Identify which cell holds the provided text, then report its [X, Y] central coordinate. 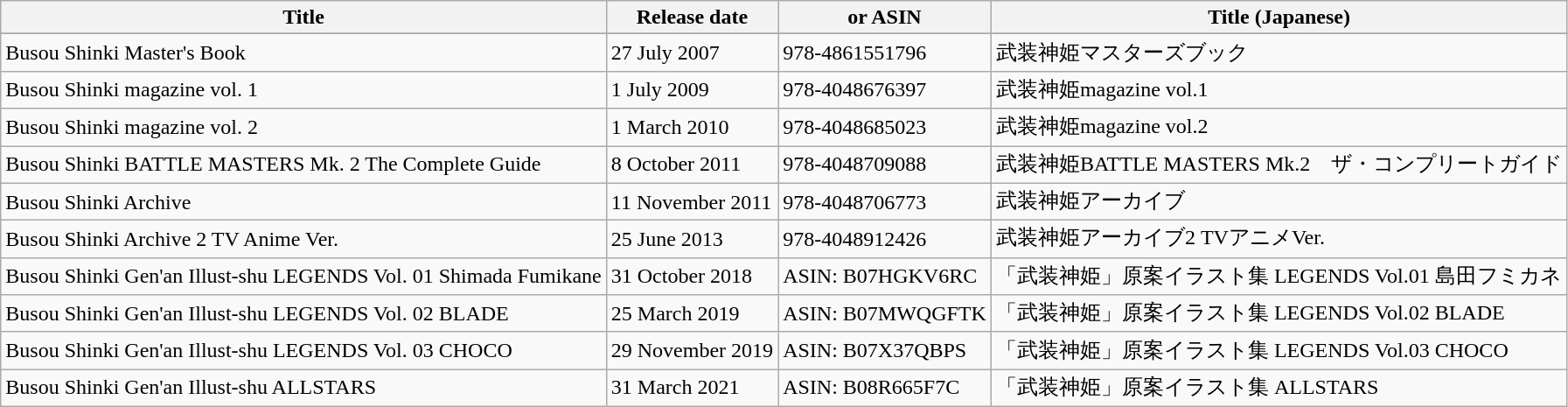
ASIN: B07X37QBPS [885, 350]
Title (Japanese) [1279, 18]
978-4048912426 [885, 240]
Busou Shinki Gen'an Illust-shu LEGENDS Vol. 03 CHOCO [304, 350]
Busou Shinki BATTLE MASTERS Mk. 2 The Complete Guide [304, 165]
Busou Shinki Master's Book [304, 53]
武装神姫アーカイブ2 TVアニメVer. [1279, 240]
31 October 2018 [692, 277]
27 July 2007 [692, 53]
8 October 2011 [692, 165]
978-4048709088 [885, 165]
29 November 2019 [692, 350]
1 July 2009 [692, 89]
Busou Shinki Archive [304, 201]
25 March 2019 [692, 313]
978-4048706773 [885, 201]
「武装神姫」原案イラスト集 LEGENDS Vol.02 BLADE [1279, 313]
978-4048676397 [885, 89]
武装神姫マスターズブック [1279, 53]
ASIN: B07HGKV6RC [885, 277]
Release date [692, 18]
ASIN: B08R665F7C [885, 389]
1 March 2010 [692, 128]
978-4048685023 [885, 128]
ASIN: B07MWQGFTK [885, 313]
25 June 2013 [692, 240]
武装神姫BATTLE MASTERS Mk.2 ザ・コンプリートガイド [1279, 165]
Busou Shinki Gen'an Illust-shu LEGENDS Vol. 02 BLADE [304, 313]
「武装神姫」原案イラスト集 LEGENDS Vol.01 島田フミカネ [1279, 277]
Busou Shinki Gen'an Illust-shu ALLSTARS [304, 389]
or ASIN [885, 18]
Busou Shinki magazine vol. 2 [304, 128]
「武装神姫」原案イラスト集 LEGENDS Vol.03 CHOCO [1279, 350]
978-4861551796 [885, 53]
Title [304, 18]
31 March 2021 [692, 389]
「武装神姫」原案イラスト集 ALLSTARS [1279, 389]
武装神姫magazine vol.2 [1279, 128]
武装神姫アーカイブ [1279, 201]
武装神姫magazine vol.1 [1279, 89]
Busou Shinki Gen'an Illust-shu LEGENDS Vol. 01 Shimada Fumikane [304, 277]
11 November 2011 [692, 201]
Busou Shinki magazine vol. 1 [304, 89]
Busou Shinki Archive 2 TV Anime Ver. [304, 240]
